Identify which cell holds the provided text, then report its (x, y) central coordinate. 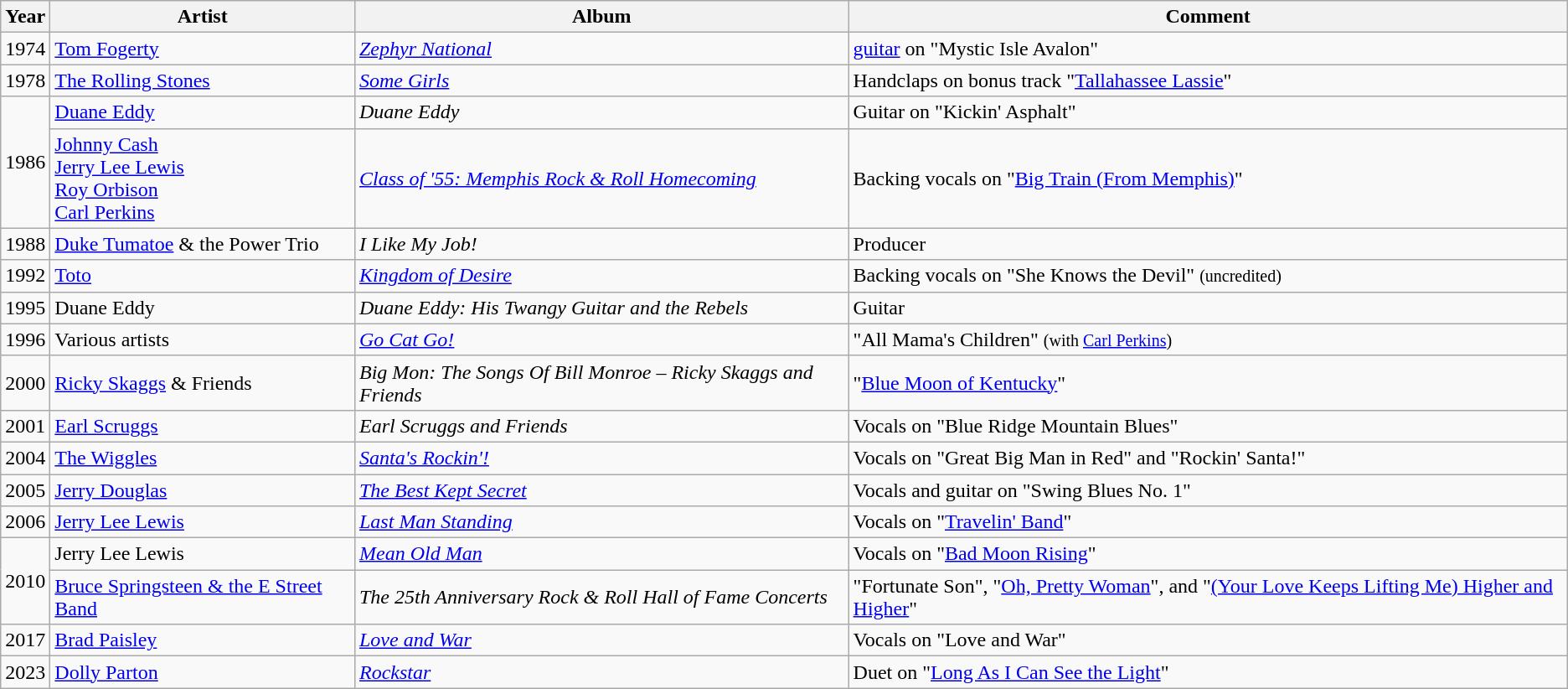
Tom Fogerty (203, 49)
Various artists (203, 339)
Duet on "Long As I Can See the Light" (1208, 672)
2017 (25, 640)
Zephyr National (601, 49)
Duane Eddy: His Twangy Guitar and the Rebels (601, 308)
Vocals on "Great Big Man in Red" and "Rockin' Santa!" (1208, 458)
1986 (25, 163)
Some Girls (601, 80)
Johnny CashJerry Lee LewisRoy OrbisonCarl Perkins (203, 178)
Earl Scruggs (203, 426)
Go Cat Go! (601, 339)
1992 (25, 276)
Guitar on "Kickin' Asphalt" (1208, 112)
Year (25, 17)
Rockstar (601, 672)
The 25th Anniversary Rock & Roll Hall of Fame Concerts (601, 597)
2000 (25, 382)
The Wiggles (203, 458)
2005 (25, 490)
Backing vocals on "She Knows the Devil" (uncredited) (1208, 276)
Bruce Springsteen & the E Street Band (203, 597)
Last Man Standing (601, 522)
Kingdom of Desire (601, 276)
"Fortunate Son", "Oh, Pretty Woman", and "(Your Love Keeps Lifting Me) Higher and Higher" (1208, 597)
1995 (25, 308)
Comment (1208, 17)
Mean Old Man (601, 554)
Jerry Douglas (203, 490)
Handclaps on bonus track "Tallahassee Lassie" (1208, 80)
1974 (25, 49)
"Blue Moon of Kentucky" (1208, 382)
Duke Tumatoe & the Power Trio (203, 244)
1996 (25, 339)
Album (601, 17)
The Rolling Stones (203, 80)
2023 (25, 672)
2006 (25, 522)
2004 (25, 458)
Backing vocals on "Big Train (From Memphis)" (1208, 178)
Vocals on "Travelin' Band" (1208, 522)
Earl Scruggs and Friends (601, 426)
Vocals on "Love and War" (1208, 640)
Vocals and guitar on "Swing Blues No. 1" (1208, 490)
Love and War (601, 640)
1978 (25, 80)
Vocals on "Blue Ridge Mountain Blues" (1208, 426)
Ricky Skaggs & Friends (203, 382)
The Best Kept Secret (601, 490)
Dolly Parton (203, 672)
guitar on "Mystic Isle Avalon" (1208, 49)
2001 (25, 426)
2010 (25, 582)
I Like My Job! (601, 244)
Brad Paisley (203, 640)
Big Mon: The Songs Of Bill Monroe – Ricky Skaggs and Friends (601, 382)
Artist (203, 17)
Santa's Rockin'! (601, 458)
Producer (1208, 244)
Guitar (1208, 308)
Vocals on "Bad Moon Rising" (1208, 554)
"All Mama's Children" (with Carl Perkins) (1208, 339)
Class of '55: Memphis Rock & Roll Homecoming (601, 178)
1988 (25, 244)
Toto (203, 276)
